Return the (x, y) coordinate for the center point of the cell that contains the specified text.  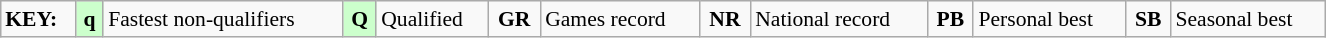
Fastest non-qualifiers (223, 19)
KEY: (38, 19)
NR (725, 19)
National record (838, 19)
PB (950, 19)
Q (360, 19)
q (90, 19)
Games record (620, 19)
Seasonal best (1248, 19)
Personal best (1049, 19)
Qualified (432, 19)
SB (1148, 19)
GR (514, 19)
